Return (X, Y) of the center of cell containing provided text 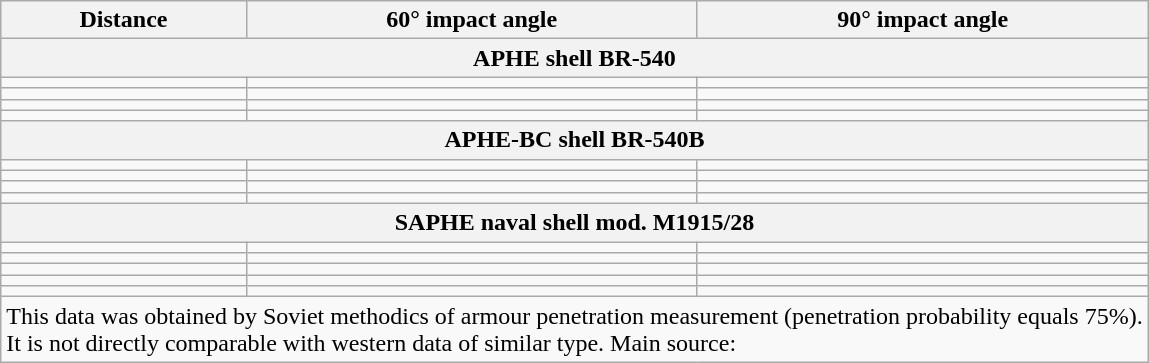
SAPHE naval shell mod. M1915/28 (574, 222)
60° impact angle (472, 20)
Distance (124, 20)
90° impact angle (922, 20)
APHE shell BR-540 (574, 58)
APHE-BC shell BR-540B (574, 140)
